Return the (X, Y) coordinate for the center point of the cell that contains the specified text.  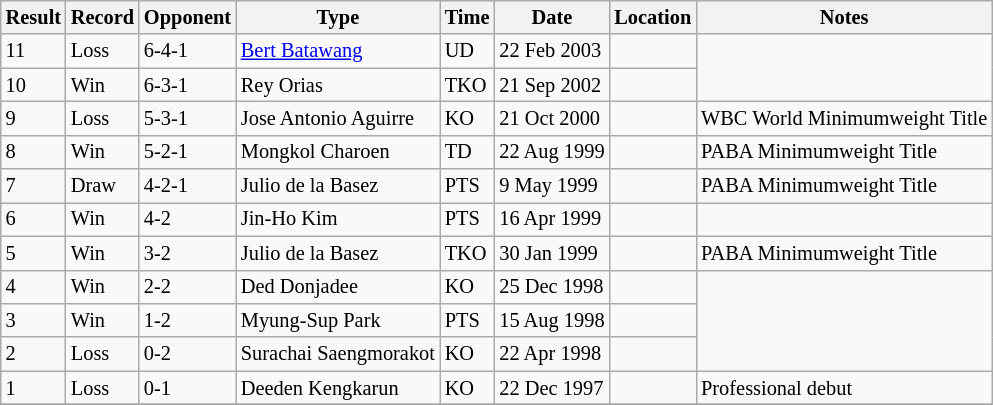
Ded Donjadee (338, 287)
Result (34, 17)
5-3-1 (188, 118)
21 Oct 2000 (552, 118)
2 (34, 354)
16 Apr 1999 (552, 219)
Record (102, 17)
Location (652, 17)
10 (34, 85)
22 Apr 1998 (552, 354)
11 (34, 51)
2-2 (188, 287)
5-2-1 (188, 152)
6 (34, 219)
8 (34, 152)
Bert Batawang (338, 51)
Jose Antonio Aguirre (338, 118)
Surachai Saengmorakot (338, 354)
25 Dec 1998 (552, 287)
Notes (844, 17)
Draw (102, 186)
30 Jan 1999 (552, 253)
Jin-Ho Kim (338, 219)
5 (34, 253)
4-2 (188, 219)
Deeden Kengkarun (338, 388)
Opponent (188, 17)
9 (34, 118)
3 (34, 320)
0-1 (188, 388)
22 Aug 1999 (552, 152)
TD (468, 152)
0-2 (188, 354)
WBC World Minimumweight Title (844, 118)
1 (34, 388)
Mongkol Charoen (338, 152)
1-2 (188, 320)
22 Dec 1997 (552, 388)
3-2 (188, 253)
Rey Orias (338, 85)
Myung-Sup Park (338, 320)
21 Sep 2002 (552, 85)
UD (468, 51)
7 (34, 186)
Type (338, 17)
Date (552, 17)
6-3-1 (188, 85)
4 (34, 287)
6-4-1 (188, 51)
15 Aug 1998 (552, 320)
Professional debut (844, 388)
4-2-1 (188, 186)
22 Feb 2003 (552, 51)
Time (468, 17)
9 May 1999 (552, 186)
